Find where the given text appears and provide that cell's center as [x, y] coordinate. 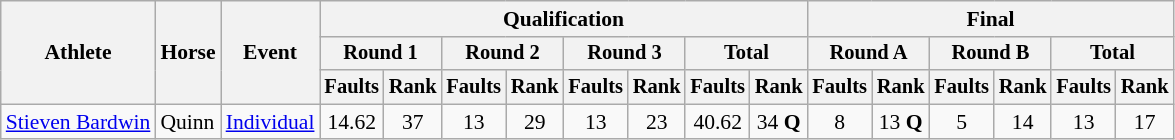
Stieven Bardwin [78, 122]
14.62 [352, 122]
37 [413, 122]
5 [961, 122]
Event [270, 52]
Round 2 [502, 54]
23 [657, 122]
14 [1023, 122]
Round A [868, 54]
Qualification [564, 19]
Final [990, 19]
Individual [270, 122]
34 Q [779, 122]
17 [1145, 122]
40.62 [717, 122]
Quinn [188, 122]
Round 1 [381, 54]
Round B [990, 54]
29 [535, 122]
8 [839, 122]
Horse [188, 52]
Athlete [78, 52]
Round 3 [624, 54]
13 Q [901, 122]
